Locate the cell with the specified text and output its (X, Y) center coordinate. 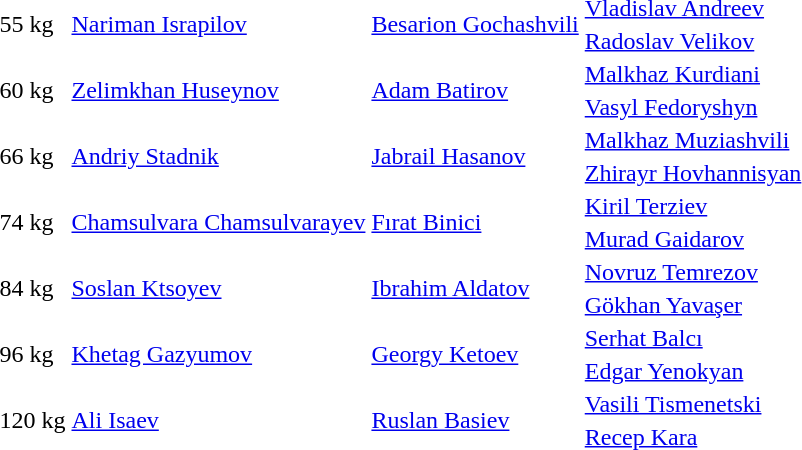
Ibrahim Aldatov (475, 288)
Fırat Binici (475, 222)
Georgy Ketoev (475, 354)
Chamsulvara Chamsulvarayev (218, 222)
Adam Batirov (475, 90)
Zelimkhan Huseynov (218, 90)
Jabrail Hasanov (475, 156)
Andriy Stadnik (218, 156)
Soslan Ktsoyev (218, 288)
Khetag Gazyumov (218, 354)
